Scan for the cell matching the given text and deliver its (X, Y) coordinate at center. 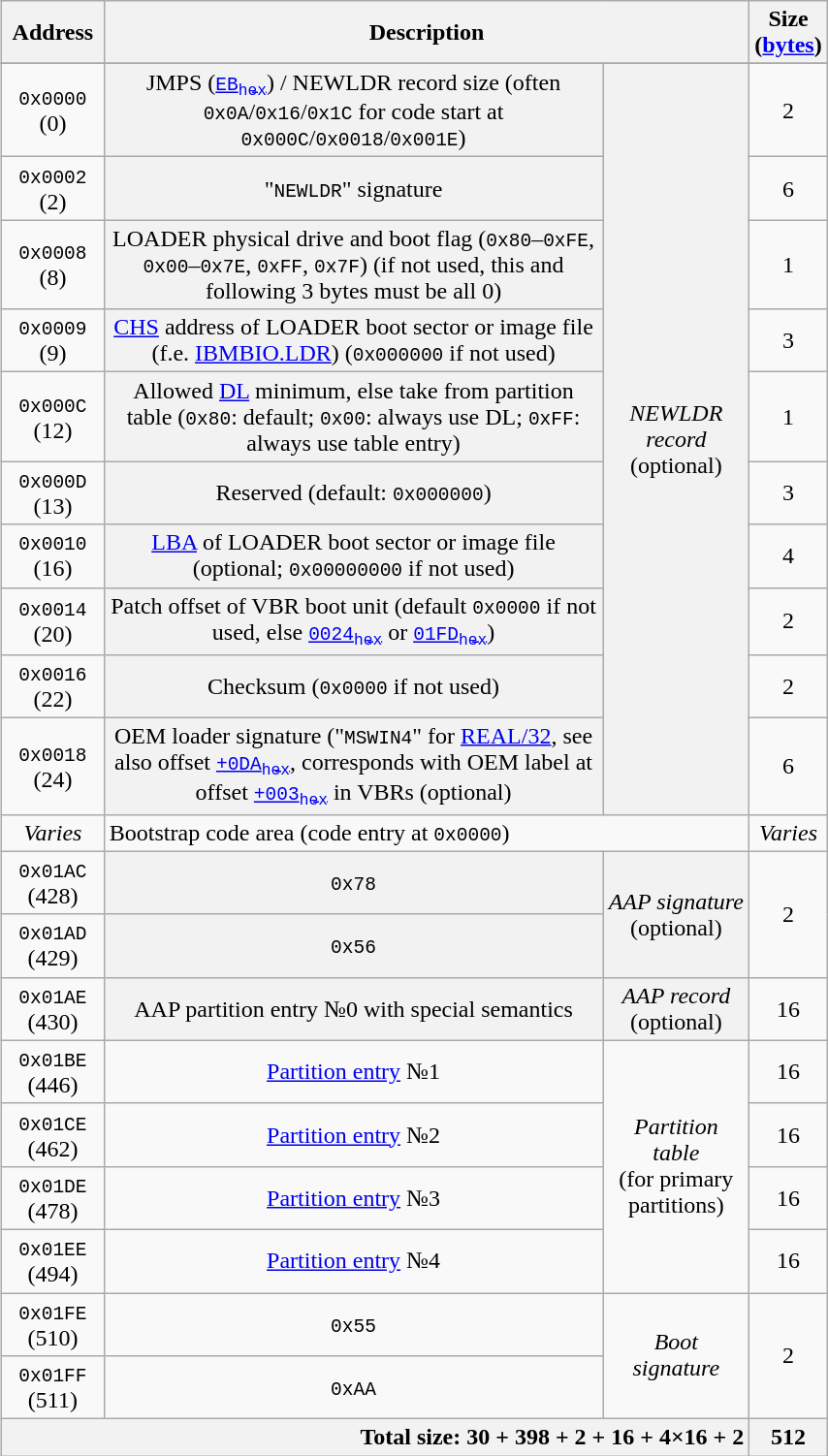
0x0000 (0) (53, 111)
NEWLDR record (optional) (677, 439)
0x0010 (16) (53, 556)
LOADER physical drive and boot flag (0x80–0xFE, 0x00–0x7E, 0xFF, 0x7F) (if not used, this and following 3 bytes must be all 0) (353, 265)
Partition entry №2 (353, 1134)
Address (53, 33)
0x01DE (478) (53, 1198)
Partition table(for primary partitions) (677, 1166)
0x000D (13) (53, 492)
CHS address of LOADER boot sector or image file (f.e. IBMBIO.LDR) (0x000000 if not used) (353, 341)
Boot signature (677, 1356)
0x0018 (24) (53, 766)
Checksum (0x0000 if not used) (353, 686)
Patch offset of VBR boot unit (default 0x0000 if not used, else 0024hex or 01FDhex) (353, 620)
4 (788, 556)
0x01FE (510) (53, 1324)
Allowed DL minimum, else take from partition table (0x80: default; 0x00: always use DL; 0xFF: always use table entry) (353, 417)
AAP record (optional) (677, 1008)
0x000C (12) (53, 417)
AAP partition entry №0 with special semantics (353, 1008)
0x01EE (494) (53, 1260)
0x0009 (9) (53, 341)
0x01FF (511) (53, 1388)
Partition entry №4 (353, 1260)
0x0014 (20) (53, 620)
Size(bytes) (788, 33)
AAP signature (optional) (677, 914)
LBA of LOADER boot sector or image file (optional; 0x00000000 if not used) (353, 556)
0x01AD (429) (53, 946)
0x0008 (8) (53, 265)
Total size: 30 + 398 + 2 + 16 + 4×16 + 2 (376, 1438)
Partition entry №3 (353, 1198)
0x01CE (462) (53, 1134)
0x0002 (2) (53, 188)
Partition entry №1 (353, 1072)
"NEWLDR" signature (353, 188)
0x01AE (430) (53, 1008)
512 (788, 1438)
0x56 (353, 946)
0x01AC (428) (53, 882)
OEM loader signature ("MSWIN4" for REAL/32, see also offset +0DAhex, corresponds with OEM label at offset +003hex in VBRs (optional) (353, 766)
0x01BE (446) (53, 1072)
JMPS (EBhex) / NEWLDR record size (often 0x0A/0x16/0x1C for code start at 0x000C/0x0018/0x001E) (353, 111)
0x0016 (22) (53, 686)
0x55 (353, 1324)
0xAA (353, 1388)
0x78 (353, 882)
Description (427, 33)
Bootstrap code area (code entry at 0x0000) (427, 833)
Reserved (default: 0x000000) (353, 492)
